Return the (x, y) coordinate for the center point of the cell that contains the specified text.  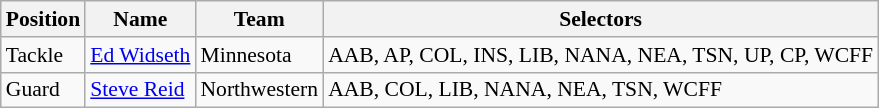
Guard (43, 90)
Name (140, 19)
Selectors (600, 19)
Northwestern (259, 90)
AAB, AP, COL, INS, LIB, NANA, NEA, TSN, UP, CP, WCFF (600, 55)
Tackle (43, 55)
Steve Reid (140, 90)
Position (43, 19)
AAB, COL, LIB, NANA, NEA, TSN, WCFF (600, 90)
Team (259, 19)
Ed Widseth (140, 55)
Minnesota (259, 55)
